Pinpoint the cell where the given text exists, returning its (X, Y) midpoint coordinate. 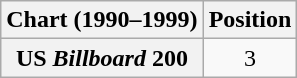
Position (250, 20)
Chart (1990–1999) (102, 20)
3 (250, 58)
US Billboard 200 (102, 58)
